Return the [x, y] coordinate for the center point of the cell that contains the specified text.  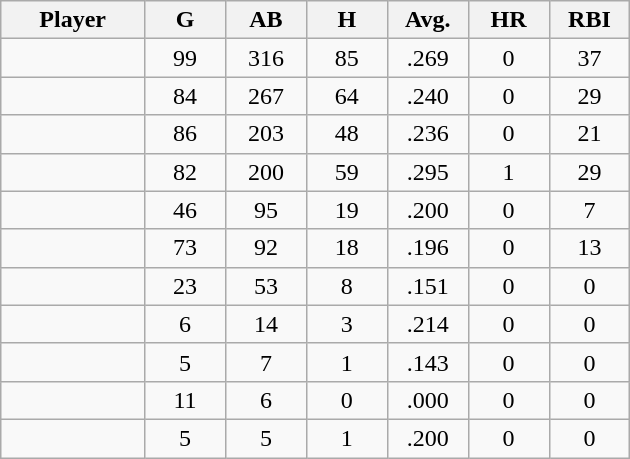
59 [346, 172]
.000 [428, 400]
.143 [428, 362]
HR [508, 20]
267 [266, 96]
.240 [428, 96]
Player [73, 20]
H [346, 20]
13 [590, 248]
3 [346, 324]
95 [266, 210]
200 [266, 172]
316 [266, 58]
85 [346, 58]
21 [590, 134]
AB [266, 20]
.214 [428, 324]
48 [346, 134]
8 [346, 286]
18 [346, 248]
86 [186, 134]
84 [186, 96]
.196 [428, 248]
53 [266, 286]
46 [186, 210]
14 [266, 324]
.295 [428, 172]
92 [266, 248]
23 [186, 286]
37 [590, 58]
11 [186, 400]
64 [346, 96]
.151 [428, 286]
73 [186, 248]
99 [186, 58]
.236 [428, 134]
203 [266, 134]
G [186, 20]
19 [346, 210]
RBI [590, 20]
82 [186, 172]
Avg. [428, 20]
.269 [428, 58]
